Scan for the cell matching the given text and deliver its [x, y] coordinate at center. 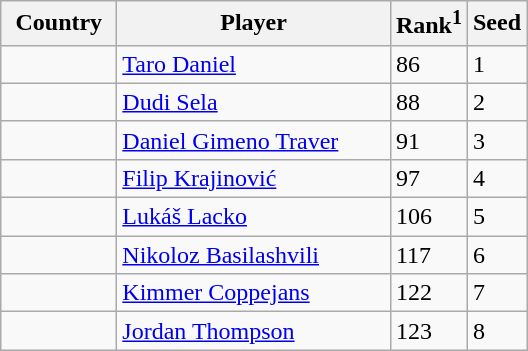
Daniel Gimeno Traver [254, 140]
97 [428, 178]
3 [496, 140]
Taro Daniel [254, 64]
Lukáš Lacko [254, 217]
117 [428, 255]
106 [428, 217]
Kimmer Coppejans [254, 293]
Player [254, 24]
2 [496, 102]
4 [496, 178]
Seed [496, 24]
7 [496, 293]
Country [59, 24]
86 [428, 64]
5 [496, 217]
122 [428, 293]
123 [428, 331]
91 [428, 140]
1 [496, 64]
Filip Krajinović [254, 178]
Dudi Sela [254, 102]
6 [496, 255]
Jordan Thompson [254, 331]
Nikoloz Basilashvili [254, 255]
8 [496, 331]
Rank1 [428, 24]
88 [428, 102]
